Pinpoint the cell where the given text exists, returning its (X, Y) midpoint coordinate. 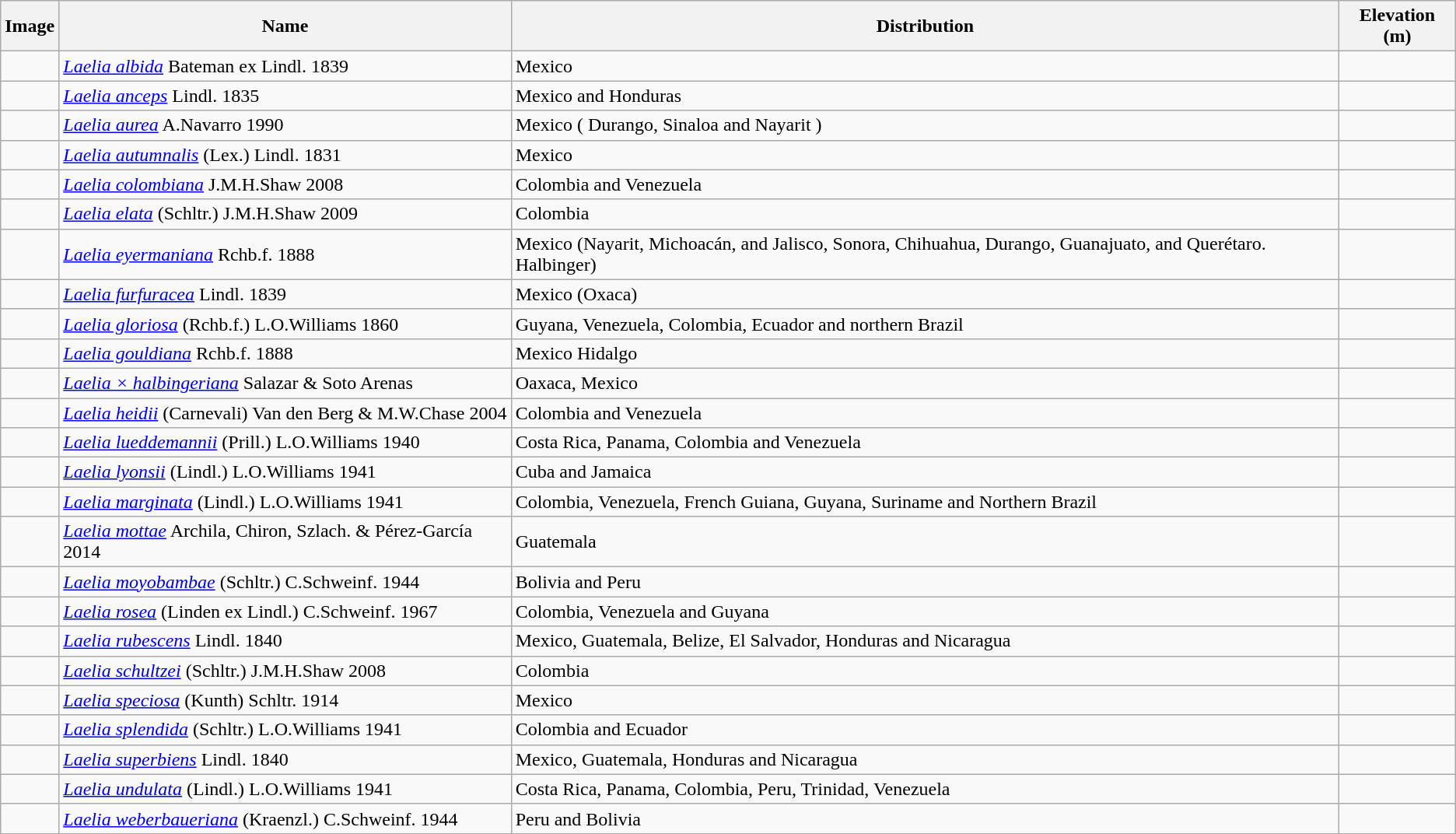
Laelia undulata (Lindl.) L.O.Williams 1941 (285, 789)
Distribution (926, 26)
Laelia weberbaueriana (Kraenzl.) C.Schweinf. 1944 (285, 818)
Image (30, 26)
Laelia lyonsii (Lindl.) L.O.Williams 1941 (285, 472)
Mexico, Guatemala, Belize, El Salvador, Honduras and Nicaragua (926, 641)
Bolivia and Peru (926, 582)
Colombia and Ecuador (926, 730)
Mexico ( Durango, Sinaloa and Nayarit ) (926, 125)
Guatemala (926, 541)
Laelia anceps Lindl. 1835 (285, 96)
Laelia aurea A.Navarro 1990 (285, 125)
Costa Rica, Panama, Colombia, Peru, Trinidad, Venezuela (926, 789)
Laelia elata (Schltr.) J.M.H.Shaw 2009 (285, 214)
Mexico (Oxaca) (926, 294)
Laelia moyobambae (Schltr.) C.Schweinf. 1944 (285, 582)
Laelia schultzei (Schltr.) J.M.H.Shaw 2008 (285, 671)
Laelia splendida (Schltr.) L.O.Williams 1941 (285, 730)
Mexico (Nayarit, Michoacán, and Jalisco, Sonora, Chihuahua, Durango, Guanajuato, and Querétaro. Halbinger) (926, 254)
Laelia furfuracea Lindl. 1839 (285, 294)
Mexico Hidalgo (926, 353)
Laelia mottae Archila, Chiron, Szlach. & Pérez-García 2014 (285, 541)
Laelia gouldiana Rchb.f. 1888 (285, 353)
Laelia marginata (Lindl.) L.O.Williams 1941 (285, 502)
Oaxaca, Mexico (926, 383)
Laelia autumnalis (Lex.) Lindl. 1831 (285, 155)
Laelia lueddemannii (Prill.) L.O.Williams 1940 (285, 443)
Laelia heidii (Carnevali) Van den Berg & M.W.Chase 2004 (285, 413)
Name (285, 26)
Laelia rubescens Lindl. 1840 (285, 641)
Laelia × halbingeriana Salazar & Soto Arenas (285, 383)
Laelia eyermaniana Rchb.f. 1888 (285, 254)
Laelia rosea (Linden ex Lindl.) C.Schweinf. 1967 (285, 611)
Colombia, Venezuela, French Guiana, Guyana, Suriname and Northern Brazil (926, 502)
Laelia speciosa (Kunth) Schltr. 1914 (285, 700)
Laelia superbiens Lindl. 1840 (285, 759)
Cuba and Jamaica (926, 472)
Elevation (m) (1397, 26)
Mexico and Honduras (926, 96)
Guyana, Venezuela, Colombia, Ecuador and northern Brazil (926, 324)
Laelia colombiana J.M.H.Shaw 2008 (285, 184)
Mexico, Guatemala, Honduras and Nicaragua (926, 759)
Costa Rica, Panama, Colombia and Venezuela (926, 443)
Laelia albida Bateman ex Lindl. 1839 (285, 66)
Colombia, Venezuela and Guyana (926, 611)
Peru and Bolivia (926, 818)
Laelia gloriosa (Rchb.f.) L.O.Williams 1860 (285, 324)
